Scan for the cell matching the given text and deliver its (x, y) coordinate at center. 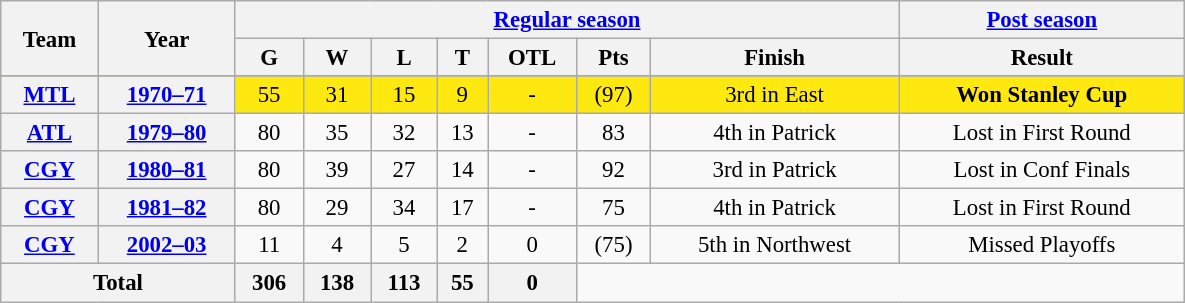
Regular season (567, 20)
L (404, 58)
Team (50, 38)
3rd in East (774, 95)
1981–82 (166, 208)
27 (404, 170)
Finish (774, 58)
306 (269, 283)
ATL (50, 133)
1980–81 (166, 170)
Won Stanley Cup (1042, 95)
39 (337, 170)
3rd in Patrick (774, 170)
83 (614, 133)
2 (462, 245)
1979–80 (166, 133)
17 (462, 208)
Lost in Conf Finals (1042, 170)
29 (337, 208)
Post season (1042, 20)
35 (337, 133)
OTL (532, 58)
138 (337, 283)
(97) (614, 95)
Missed Playoffs (1042, 245)
4 (337, 245)
Pts (614, 58)
(75) (614, 245)
11 (269, 245)
1970–71 (166, 95)
75 (614, 208)
MTL (50, 95)
113 (404, 283)
Total (118, 283)
2002–03 (166, 245)
Result (1042, 58)
5 (404, 245)
G (269, 58)
32 (404, 133)
T (462, 58)
34 (404, 208)
W (337, 58)
14 (462, 170)
Year (166, 38)
31 (337, 95)
92 (614, 170)
5th in Northwest (774, 245)
9 (462, 95)
13 (462, 133)
15 (404, 95)
